Locate the cell with the specified text and output its (X, Y) center coordinate. 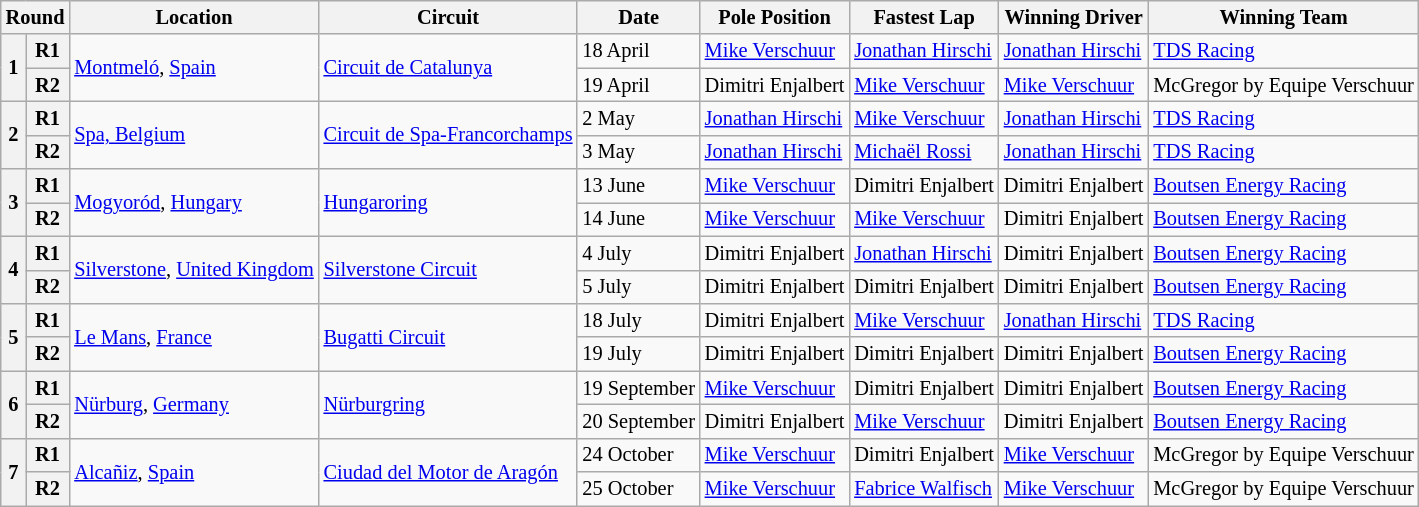
Fabrice Walfisch (924, 489)
Location (194, 17)
4 July (638, 253)
3 (14, 202)
Hungaroring (448, 202)
Circuit de Catalunya (448, 68)
6 (14, 404)
Silverstone, United Kingdom (194, 270)
Winning Driver (1074, 17)
Michaël Rossi (924, 152)
1 (14, 68)
19 July (638, 354)
20 September (638, 421)
Date (638, 17)
5 July (638, 287)
Spa, Belgium (194, 134)
19 September (638, 388)
13 June (638, 186)
Round (36, 17)
Le Mans, France (194, 336)
24 October (638, 455)
Ciudad del Motor de Aragón (448, 472)
Fastest Lap (924, 17)
18 July (638, 320)
Circuit (448, 17)
19 April (638, 85)
Circuit de Spa-Francorchamps (448, 134)
Winning Team (1283, 17)
Silverstone Circuit (448, 270)
5 (14, 336)
Alcañiz, Spain (194, 472)
4 (14, 270)
Bugatti Circuit (448, 336)
3 May (638, 152)
14 June (638, 219)
Pole Position (775, 17)
Mogyoród, Hungary (194, 202)
2 (14, 134)
Nürburgring (448, 404)
18 April (638, 51)
7 (14, 472)
Montmeló, Spain (194, 68)
2 May (638, 118)
Nürburg, Germany (194, 404)
25 October (638, 489)
